Output the [x, y] coordinate of the center of the cell containing the given text.  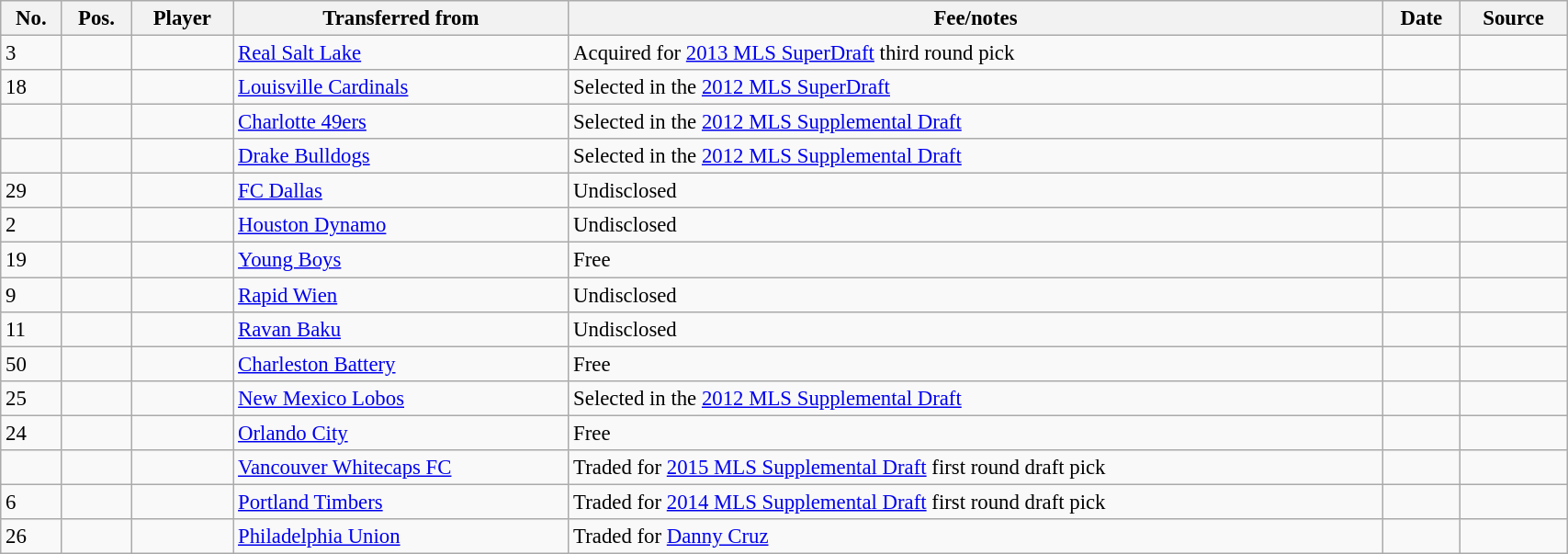
2 [31, 225]
Transferred from [400, 18]
Player [182, 18]
Real Salt Lake [400, 53]
Traded for Danny Cruz [976, 537]
Houston Dynamo [400, 225]
FC Dallas [400, 191]
Pos. [96, 18]
3 [31, 53]
Young Boys [400, 260]
Source [1514, 18]
Drake Bulldogs [400, 156]
19 [31, 260]
Orlando City [400, 433]
Rapid Wien [400, 295]
29 [31, 191]
Traded for 2015 MLS Supplemental Draft first round draft pick [976, 468]
18 [31, 87]
Charleston Battery [400, 364]
No. [31, 18]
Fee/notes [976, 18]
11 [31, 329]
Philadelphia Union [400, 537]
Vancouver Whitecaps FC [400, 468]
Portland Timbers [400, 502]
New Mexico Lobos [400, 398]
Louisville Cardinals [400, 87]
9 [31, 295]
Traded for 2014 MLS Supplemental Draft first round draft pick [976, 502]
26 [31, 537]
50 [31, 364]
24 [31, 433]
6 [31, 502]
Charlotte 49ers [400, 122]
Selected in the 2012 MLS SuperDraft [976, 87]
Ravan Baku [400, 329]
25 [31, 398]
Acquired for 2013 MLS SuperDraft third round pick [976, 53]
Date [1421, 18]
